Provide the (x, y) coordinate of the cell's center where the given text is located.  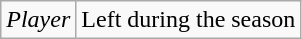
Left during the season (188, 20)
Player (38, 20)
